Return [X, Y] of the center of cell containing provided text 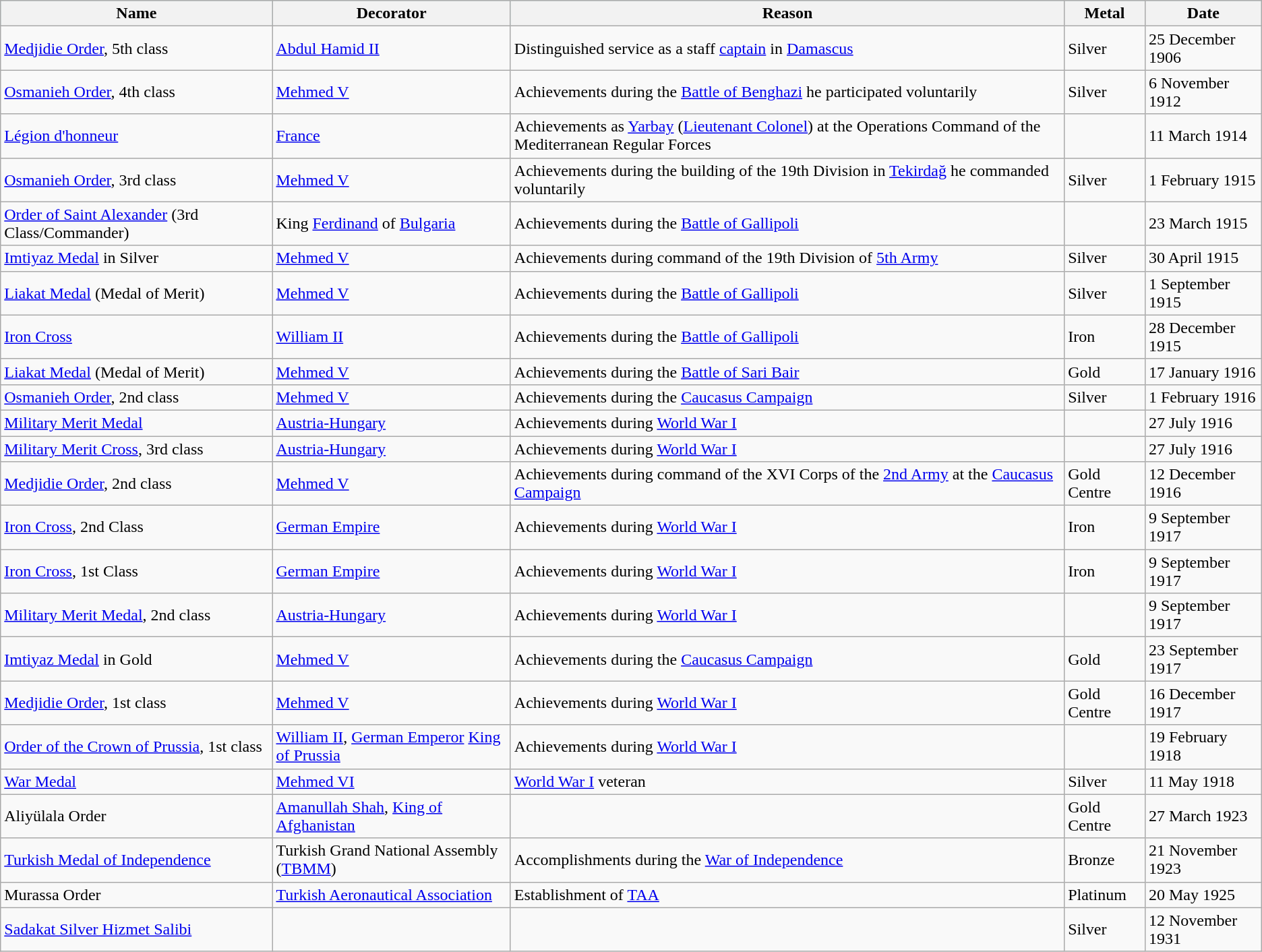
Aliyülala Order [136, 816]
Mehmed VI [391, 781]
25 December 1906 [1203, 49]
Osmanieh Order, 4th class [136, 92]
20 May 1925 [1203, 895]
Achievements during command of the 19th Division of 5th Army [787, 258]
Military Merit Cross, 3rd class [136, 448]
Date [1203, 13]
Reason [787, 13]
Military Merit Medal, 2nd class [136, 615]
Sadakat Silver Hizmet Salibi [136, 929]
11 May 1918 [1203, 781]
1 February 1915 [1203, 179]
Achievements during the Battle of Benghazi he participated voluntarily [787, 92]
30 April 1915 [1203, 258]
Turkish Aeronautical Association [391, 895]
Turkish Grand National Assembly (TBMM) [391, 860]
6 November 1912 [1203, 92]
Metal [1105, 13]
Achievements as Yarbay (Lieutenant Colonel) at the Operations Command of the Mediterranean Regular Forces [787, 136]
27 March 1923 [1203, 816]
Amanullah Shah, King of Afghanistan [391, 816]
21 November 1923 [1203, 860]
12 December 1916 [1203, 484]
Achievements during the building of the 19th Division in Tekirdağ he commanded voluntarily [787, 179]
Imtiyaz Medal in Silver [136, 258]
World War I veteran [787, 781]
23 September 1917 [1203, 659]
Osmanieh Order, 2nd class [136, 397]
Iron Cross, 1st Class [136, 572]
17 January 1916 [1203, 371]
Order of the Crown of Prussia, 1st class [136, 747]
Turkish Medal of Independence [136, 860]
1 September 1915 [1203, 293]
William II [391, 337]
War Medal [136, 781]
Accomplishments during the War of Independence [787, 860]
Military Merit Medal [136, 423]
Abdul Hamid II [391, 49]
Légion d'honneur [136, 136]
Murassa Order [136, 895]
Decorator [391, 13]
William II, German Emperor King of Prussia [391, 747]
11 March 1914 [1203, 136]
16 December 1917 [1203, 703]
Medjidie Order, 5th class [136, 49]
Medjidie Order, 2nd class [136, 484]
23 March 1915 [1203, 224]
1 February 1916 [1203, 397]
Medjidie Order, 1st class [136, 703]
Name [136, 13]
19 February 1918 [1203, 747]
Osmanieh Order, 3rd class [136, 179]
France [391, 136]
Order of Saint Alexander (3rd Class/Commander) [136, 224]
Distinguished service as a staff captain in Damascus [787, 49]
Achievements during the Battle of Sari Bair [787, 371]
Iron Cross [136, 337]
Bronze [1105, 860]
Imtiyaz Medal in Gold [136, 659]
Achievements during command of the XVI Corps of the 2nd Army at the Caucasus Campaign [787, 484]
28 December 1915 [1203, 337]
Establishment of TAA [787, 895]
Iron Cross, 2nd Class [136, 527]
King Ferdinand of Bulgaria [391, 224]
12 November 1931 [1203, 929]
Platinum [1105, 895]
